Pinpoint the cell where the given text exists, returning its (x, y) midpoint coordinate. 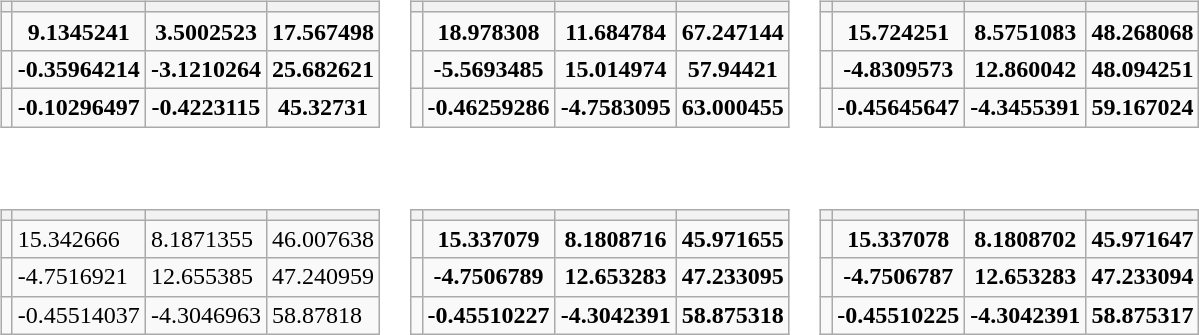
-4.3455391 (1026, 107)
-5.5693485 (488, 69)
-0.45510225 (898, 315)
57.94421 (732, 69)
9.1345241 (78, 31)
17.567498 (322, 31)
-4.7583095 (616, 107)
8.1871355 (206, 239)
-4.7516921 (78, 277)
47.240959 (322, 277)
-0.10296497 (78, 107)
63.000455 (732, 107)
15.337079 (488, 239)
45.32731 (322, 107)
58.875317 (1142, 315)
15.014974 (616, 69)
-0.46259286 (488, 107)
-0.45514037 (78, 315)
11.684784 (616, 31)
67.247144 (732, 31)
12.860042 (1026, 69)
3.5002523 (206, 31)
-0.35964214 (78, 69)
25.682621 (322, 69)
58.87818 (322, 315)
8.1808716 (616, 239)
45.971655 (732, 239)
15.724251 (898, 31)
45.971647 (1142, 239)
-4.8309573 (898, 69)
47.233095 (732, 277)
48.268068 (1142, 31)
46.007638 (322, 239)
-0.45645647 (898, 107)
-4.3046963 (206, 315)
12.655385 (206, 277)
58.875318 (732, 315)
-0.45510227 (488, 315)
47.233094 (1142, 277)
-3.1210264 (206, 69)
8.5751083 (1026, 31)
-4.7506787 (898, 277)
15.342666 (78, 239)
-0.4223115 (206, 107)
8.1808702 (1026, 239)
15.337078 (898, 239)
48.094251 (1142, 69)
18.978308 (488, 31)
59.167024 (1142, 107)
-4.7506789 (488, 277)
